Search for the cell housing the specified text and yield its [X, Y] center coordinate. 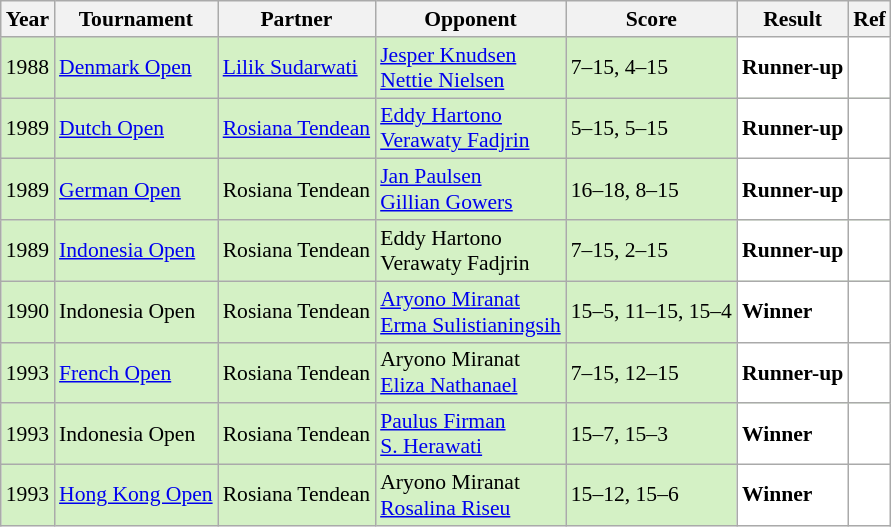
Aryono Miranat Rosalina Riseu [470, 496]
Paulus Firman S. Herawati [470, 434]
Year [28, 19]
Score [652, 19]
Opponent [470, 19]
16–18, 8–15 [652, 190]
Lilik Sudarwati [296, 68]
15–7, 15–3 [652, 434]
15–12, 15–6 [652, 496]
1988 [28, 68]
7–15, 12–15 [652, 372]
Partner [296, 19]
7–15, 2–15 [652, 250]
15–5, 11–15, 15–4 [652, 312]
German Open [136, 190]
Aryono Miranat Eliza Nathanael [470, 372]
Result [792, 19]
Ref [869, 19]
Jan Paulsen Gillian Gowers [470, 190]
5–15, 5–15 [652, 128]
1990 [28, 312]
7–15, 4–15 [652, 68]
Tournament [136, 19]
Jesper Knudsen Nettie Nielsen [470, 68]
Dutch Open [136, 128]
Denmark Open [136, 68]
Aryono Miranat Erma Sulistianingsih [470, 312]
French Open [136, 372]
Hong Kong Open [136, 496]
